Identify which cell holds the provided text, then report its (X, Y) central coordinate. 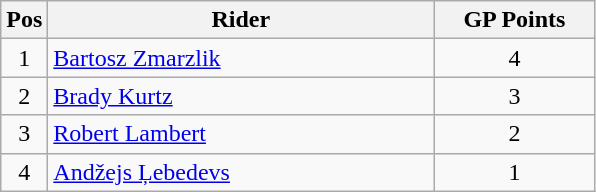
Brady Kurtz (241, 96)
Pos (24, 20)
Rider (241, 20)
GP Points (514, 20)
Andžejs Ļebedevs (241, 172)
Bartosz Zmarzlik (241, 58)
Robert Lambert (241, 134)
